Search for the cell housing the specified text and yield its [X, Y] center coordinate. 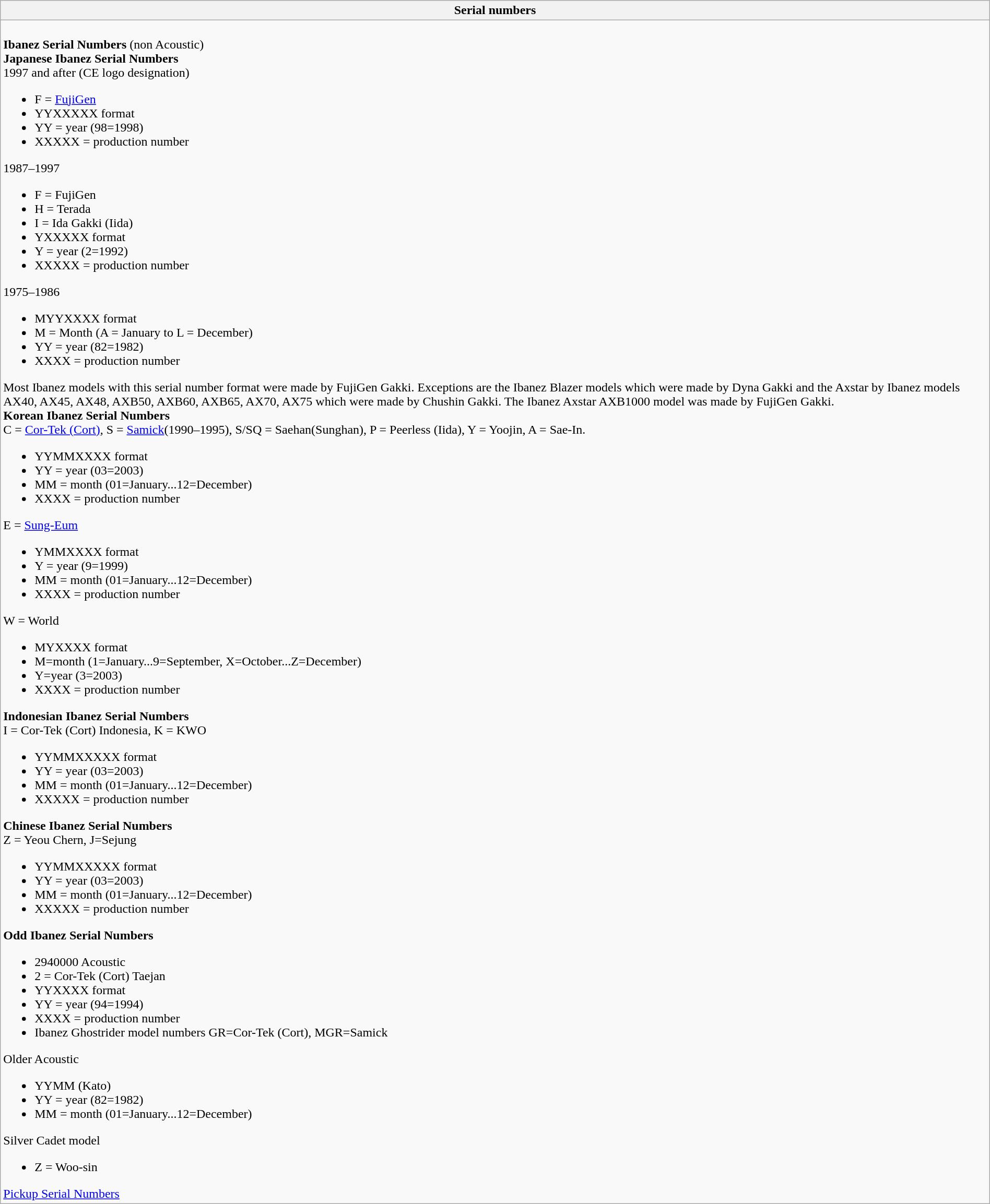
Serial numbers [495, 10]
